For the text-containing cell, return its midpoint in [x, y] coordinate format. 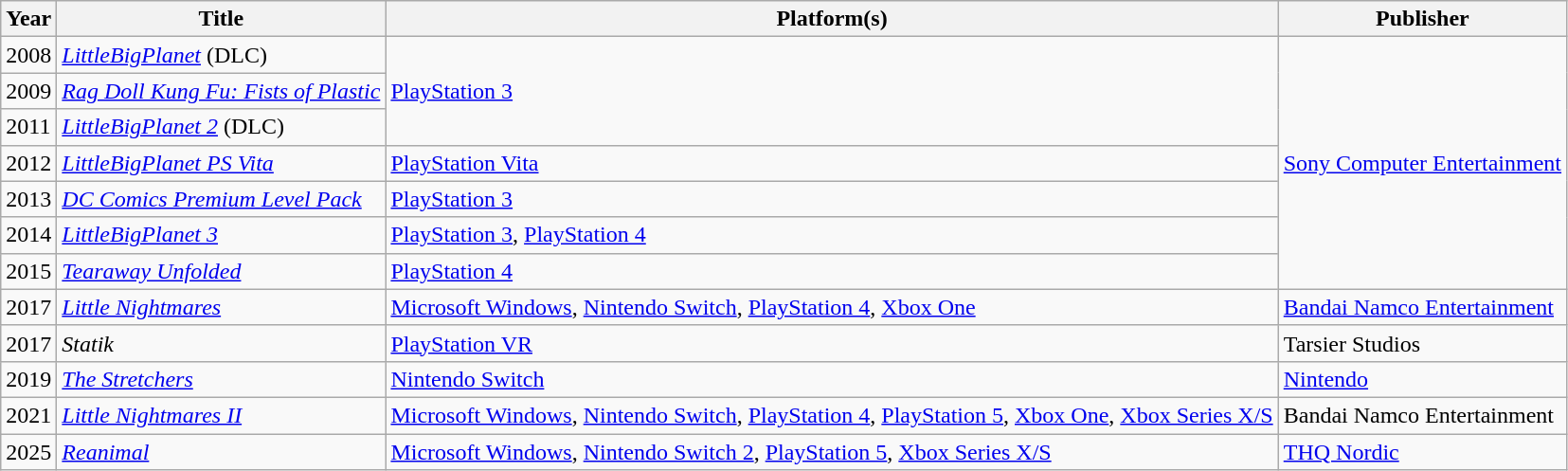
Microsoft Windows, Nintendo Switch, PlayStation 4, PlayStation 5, Xbox One, Xbox Series X/S [832, 415]
Reanimal [222, 452]
The Stretchers [222, 379]
Platform(s) [832, 19]
PlayStation 3, PlayStation 4 [832, 235]
Little Nightmares [222, 307]
2009 [28, 91]
2015 [28, 271]
DC Comics Premium Level Pack [222, 199]
2013 [28, 199]
Microsoft Windows, Nintendo Switch 2, PlayStation 5, Xbox Series X/S [832, 452]
2011 [28, 127]
2019 [28, 379]
Microsoft Windows, Nintendo Switch, PlayStation 4, Xbox One [832, 307]
Publisher [1422, 19]
2008 [28, 55]
Year [28, 19]
Nintendo Switch [832, 379]
Sony Computer Entertainment [1422, 163]
PlayStation Vita [832, 163]
Title [222, 19]
Statik [222, 343]
Nintendo [1422, 379]
Tearaway Unfolded [222, 271]
THQ Nordic [1422, 452]
PlayStation VR [832, 343]
2021 [28, 415]
2025 [28, 452]
Tarsier Studios [1422, 343]
Little Nightmares II [222, 415]
LittleBigPlanet 3 [222, 235]
PlayStation 4 [832, 271]
2012 [28, 163]
Rag Doll Kung Fu: Fists of Plastic [222, 91]
LittleBigPlanet PS Vita [222, 163]
LittleBigPlanet 2 (DLC) [222, 127]
LittleBigPlanet (DLC) [222, 55]
2014 [28, 235]
